Detect which cell encompasses the target text, then output its (x, y) center coordinate. 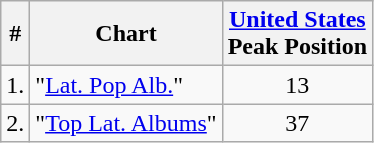
United StatesPeak Position (297, 34)
2. (16, 123)
1. (16, 85)
# (16, 34)
Chart (126, 34)
37 (297, 123)
"Top Lat. Albums" (126, 123)
"Lat. Pop Alb." (126, 85)
13 (297, 85)
